Identify which cell holds the provided text, then report its (x, y) central coordinate. 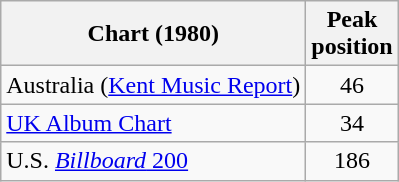
U.S. Billboard 200 (154, 161)
46 (352, 85)
34 (352, 123)
Peakposition (352, 34)
UK Album Chart (154, 123)
186 (352, 161)
Australia (Kent Music Report) (154, 85)
Chart (1980) (154, 34)
